Pinpoint the cell where the given text exists, returning its (X, Y) midpoint coordinate. 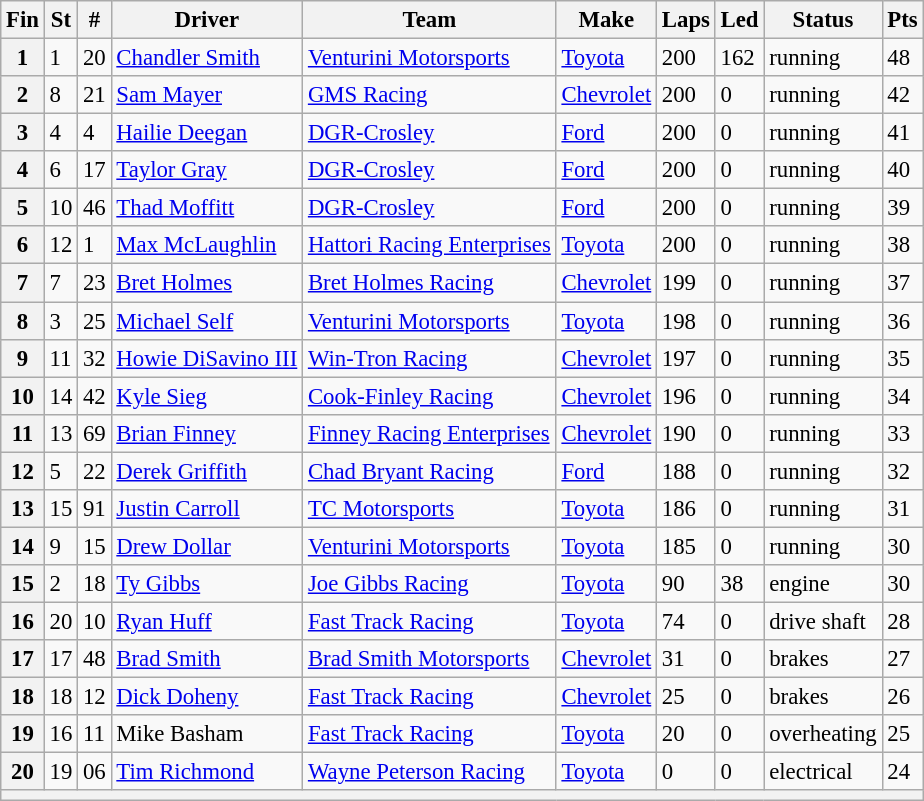
34 (902, 396)
Max McLaughlin (207, 245)
Chandler Smith (207, 58)
Tim Richmond (207, 772)
Michael Self (207, 321)
23 (94, 283)
Ty Gibbs (207, 584)
74 (686, 621)
Thad Moffitt (207, 208)
Team (430, 20)
Cook-Finley Racing (430, 396)
199 (686, 283)
Fin (23, 20)
GMS Racing (430, 95)
Bret Holmes Racing (430, 283)
# (94, 20)
engine (823, 584)
Brad Smith Motorsports (430, 659)
Taylor Gray (207, 170)
Derek Griffith (207, 471)
Laps (686, 20)
24 (902, 772)
185 (686, 546)
Kyle Sieg (207, 396)
188 (686, 471)
162 (740, 58)
Led (740, 20)
36 (902, 321)
Drew Dollar (207, 546)
69 (94, 433)
27 (902, 659)
26 (902, 697)
Status (823, 20)
electrical (823, 772)
Brad Smith (207, 659)
Mike Basham (207, 734)
Joe Gibbs Racing (430, 584)
Sam Mayer (207, 95)
46 (94, 208)
Win-Tron Racing (430, 358)
39 (902, 208)
Hattori Racing Enterprises (430, 245)
Ryan Huff (207, 621)
91 (94, 509)
Wayne Peterson Racing (430, 772)
06 (94, 772)
drive shaft (823, 621)
Hailie Deegan (207, 133)
35 (902, 358)
Finney Racing Enterprises (430, 433)
TC Motorsports (430, 509)
overheating (823, 734)
Brian Finney (207, 433)
28 (902, 621)
22 (94, 471)
Driver (207, 20)
196 (686, 396)
Bret Holmes (207, 283)
Justin Carroll (207, 509)
90 (686, 584)
St (60, 20)
Make (606, 20)
197 (686, 358)
Dick Doheny (207, 697)
190 (686, 433)
Howie DiSavino III (207, 358)
Pts (902, 20)
37 (902, 283)
41 (902, 133)
21 (94, 95)
40 (902, 170)
Chad Bryant Racing (430, 471)
186 (686, 509)
33 (902, 433)
198 (686, 321)
